From the cell containing the given text, extract its center point as [X, Y] coordinate. 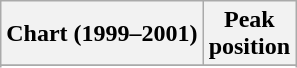
Chart (1999–2001) [102, 34]
Peakposition [249, 34]
